Return [x, y] of the center of cell containing provided text 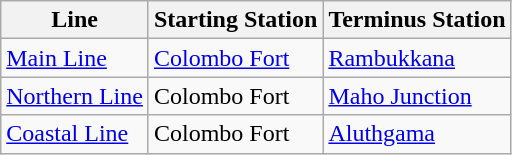
Terminus Station [417, 20]
Line [75, 20]
Coastal Line [75, 134]
Maho Junction [417, 96]
Northern Line [75, 96]
Starting Station [235, 20]
Rambukkana [417, 58]
Aluthgama [417, 134]
Main Line [75, 58]
